Pinpoint the cell where the given text exists, returning its (X, Y) midpoint coordinate. 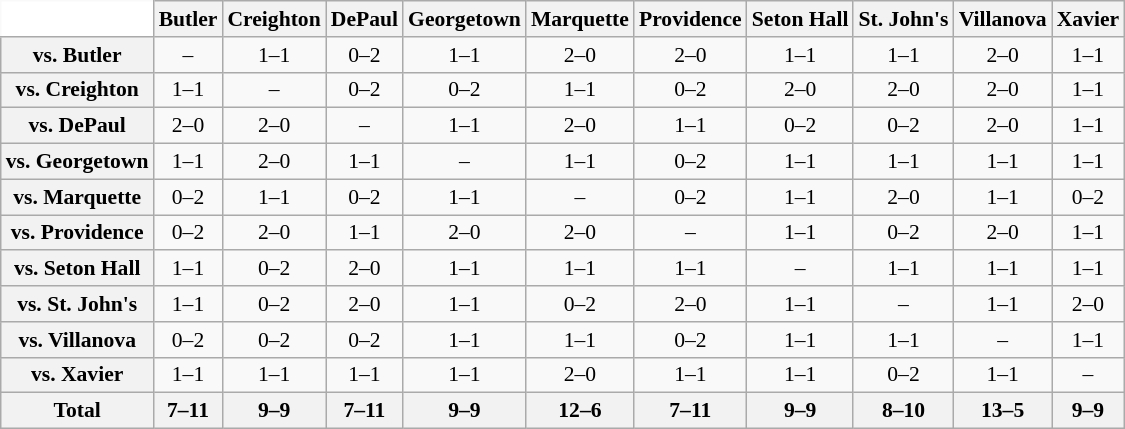
Xavier (1088, 19)
13–5 (1003, 411)
Total (78, 411)
St. John's (903, 19)
vs. St. John's (78, 304)
vs. Villanova (78, 340)
Marquette (580, 19)
vs. Seton Hall (78, 269)
Providence (690, 19)
vs. Providence (78, 233)
Georgetown (464, 19)
12–6 (580, 411)
Villanova (1003, 19)
vs. Creighton (78, 90)
8–10 (903, 411)
vs. Georgetown (78, 162)
Creighton (274, 19)
vs. DePaul (78, 126)
vs. Butler (78, 55)
vs. Xavier (78, 375)
Butler (188, 19)
DePaul (364, 19)
Seton Hall (800, 19)
vs. Marquette (78, 197)
